Capture the cell that displays the provided text and extract its [X, Y] central coordinate. 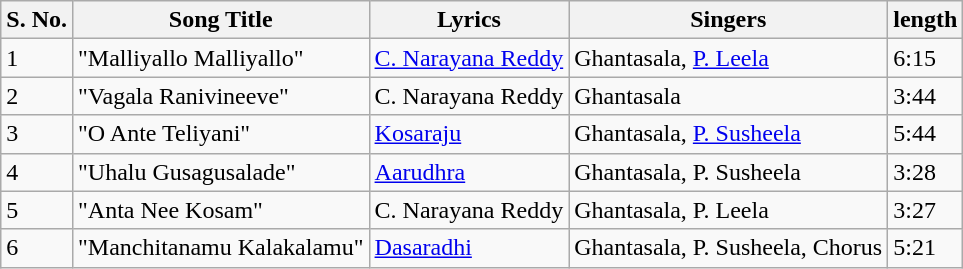
5:44 [926, 134]
Kosaraju [469, 134]
4 [37, 172]
Dasaradhi [469, 248]
5 [37, 210]
6:15 [926, 58]
3:27 [926, 210]
Lyrics [469, 20]
length [926, 20]
Ghantasala [728, 96]
Singers [728, 20]
6 [37, 248]
S. No. [37, 20]
Song Title [220, 20]
5:21 [926, 248]
"Manchitanamu Kalakalamu" [220, 248]
"O Ante Teliyani" [220, 134]
Aarudhra [469, 172]
1 [37, 58]
Ghantasala, P. Susheela, Chorus [728, 248]
"Malliyallo Malliyallo" [220, 58]
"Vagala Ranivineeve" [220, 96]
"Uhalu Gusagusalade" [220, 172]
2 [37, 96]
3:28 [926, 172]
"Anta Nee Kosam" [220, 210]
3:44 [926, 96]
3 [37, 134]
